Determine the [x, y] coordinate at the center of the cell enclosing the given text.  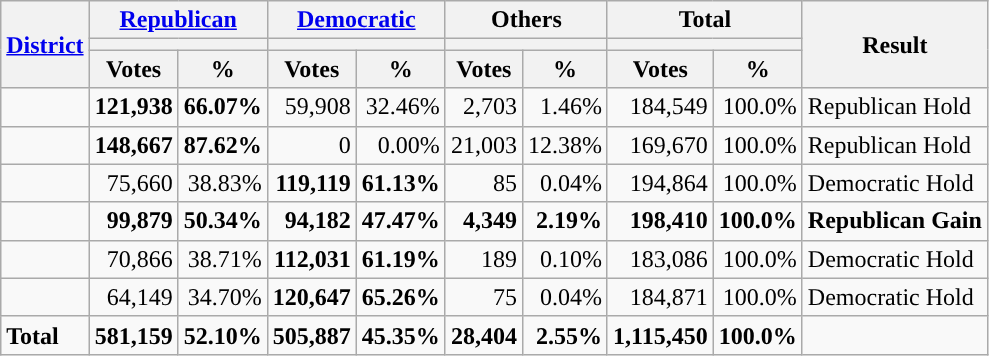
2,703 [484, 107]
119,119 [312, 183]
87.62% [222, 145]
12.38% [564, 145]
0.00% [400, 145]
112,031 [312, 259]
38.71% [222, 259]
184,871 [660, 297]
194,864 [660, 183]
75,660 [134, 183]
38.83% [222, 183]
505,887 [312, 335]
148,667 [134, 145]
21,003 [484, 145]
Republican [178, 20]
45.35% [400, 335]
0.10% [564, 259]
Others [526, 20]
4,349 [484, 221]
47.47% [400, 221]
66.07% [222, 107]
Democratic [356, 20]
85 [484, 183]
75 [484, 297]
581,159 [134, 335]
1,115,450 [660, 335]
34.70% [222, 297]
32.46% [400, 107]
61.13% [400, 183]
94,182 [312, 221]
99,879 [134, 221]
Result [894, 44]
64,149 [134, 297]
59,908 [312, 107]
District [45, 44]
2.55% [564, 335]
50.34% [222, 221]
Republican Gain [894, 221]
169,670 [660, 145]
0 [312, 145]
1.46% [564, 107]
65.26% [400, 297]
28,404 [484, 335]
61.19% [400, 259]
120,647 [312, 297]
189 [484, 259]
121,938 [134, 107]
70,866 [134, 259]
2.19% [564, 221]
183,086 [660, 259]
198,410 [660, 221]
184,549 [660, 107]
52.10% [222, 335]
